From the cell containing the given text, extract its center point as [x, y] coordinate. 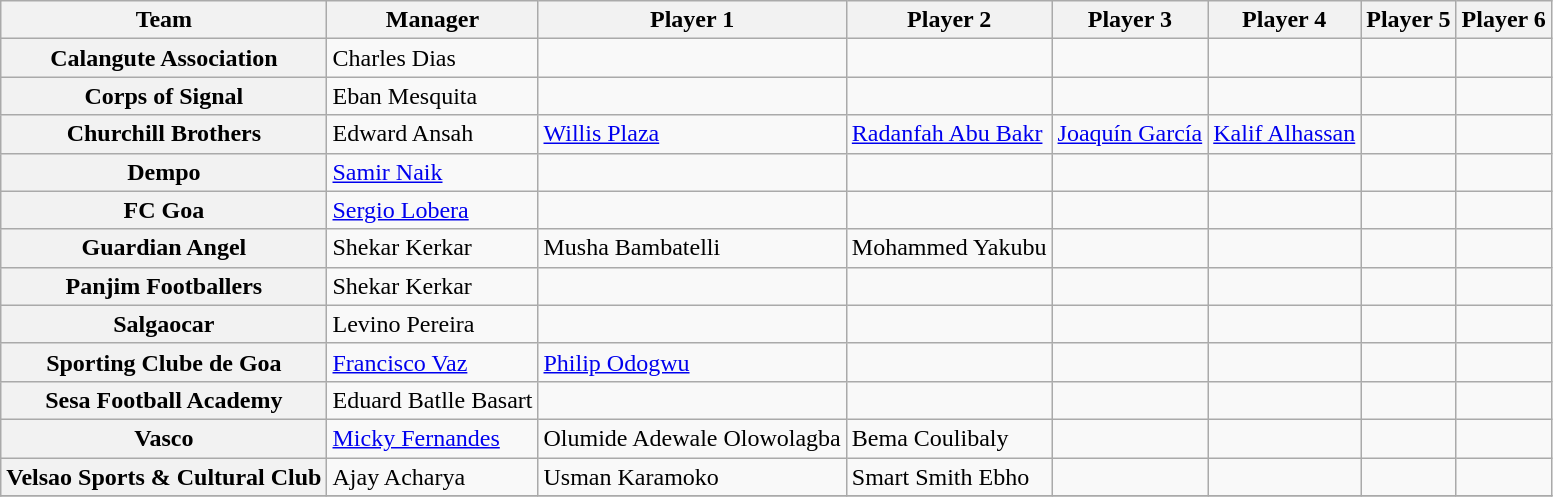
Samir Naik [432, 172]
Player 5 [1408, 20]
Guardian Angel [164, 248]
Francisco Vaz [432, 362]
Eduard Batlle Basart [432, 400]
Olumide Adewale Olowolagba [692, 438]
Team [164, 20]
Calangute Association [164, 58]
Smart Smith Ebho [949, 477]
Player 6 [1504, 20]
Player 1 [692, 20]
Philip Odogwu [692, 362]
Levino Pereira [432, 324]
Mohammed Yakubu [949, 248]
Bema Coulibaly [949, 438]
Churchill Brothers [164, 134]
Edward Ansah [432, 134]
Player 2 [949, 20]
Micky Fernandes [432, 438]
Ajay Acharya [432, 477]
Vasco [164, 438]
Panjim Footballers [164, 286]
Player 3 [1130, 20]
Radanfah Abu Bakr [949, 134]
Salgaocar [164, 324]
Willis Plaza [692, 134]
Sporting Clube de Goa [164, 362]
Player 4 [1284, 20]
Kalif Alhassan [1284, 134]
Usman Karamoko [692, 477]
Sergio Lobera [432, 210]
Eban Mesquita [432, 96]
Manager [432, 20]
Musha Bambatelli [692, 248]
Joaquín García [1130, 134]
Charles Dias [432, 58]
Velsao Sports & Cultural Club [164, 477]
Corps of Signal [164, 96]
Sesa Football Academy [164, 400]
Dempo [164, 172]
FC Goa [164, 210]
